Output the (x, y) coordinate of the center of the cell containing the given text.  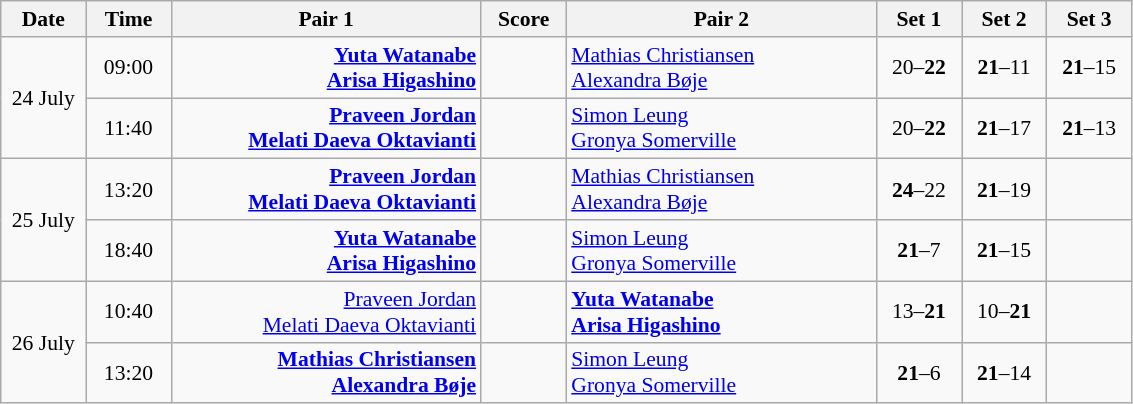
Pair 2 (721, 19)
Set 2 (1004, 19)
21–7 (918, 250)
21–19 (1004, 190)
18:40 (128, 250)
11:40 (128, 128)
21–13 (1090, 128)
24–22 (918, 190)
21–6 (918, 372)
21–17 (1004, 128)
21–14 (1004, 372)
Date (44, 19)
13–21 (918, 312)
Set 3 (1090, 19)
Set 1 (918, 19)
10:40 (128, 312)
10–21 (1004, 312)
21–11 (1004, 68)
25 July (44, 220)
Pair 1 (326, 19)
Time (128, 19)
09:00 (128, 68)
26 July (44, 342)
Score (524, 19)
24 July (44, 98)
